Return [x, y] of the center of cell containing provided text 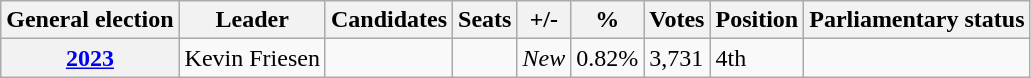
4th [757, 58]
Candidates [388, 20]
Seats [485, 20]
2023 [90, 58]
Leader [252, 20]
+/- [544, 20]
Kevin Friesen [252, 58]
Position [757, 20]
New [544, 58]
3,731 [677, 58]
General election [90, 20]
Votes [677, 20]
% [608, 20]
0.82% [608, 58]
Parliamentary status [917, 20]
